Locate the cell with the specified text and output its [x, y] center coordinate. 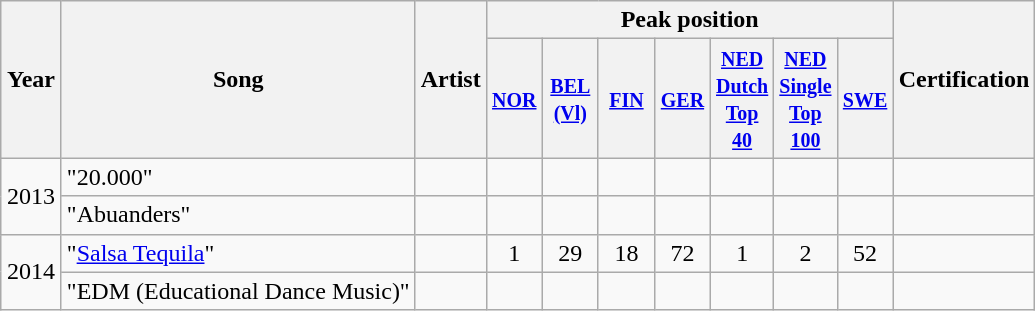
Certification [964, 80]
2013 [32, 196]
Artist [450, 80]
52 [865, 253]
SWE [865, 98]
FIN [626, 98]
"EDM (Educational Dance Music)" [238, 291]
72 [682, 253]
GER [682, 98]
18 [626, 253]
BEL (Vl) [570, 98]
NOR [514, 98]
NED Single Top 100 [806, 98]
2 [806, 253]
Peak position [690, 20]
Song [238, 80]
"20.000" [238, 177]
"Abuanders" [238, 215]
2014 [32, 272]
NED Dutch Top 40 [742, 98]
29 [570, 253]
Year [32, 80]
"Salsa Tequila" [238, 253]
